Determine the (x, y) coordinate at the center of the cell enclosing the given text.  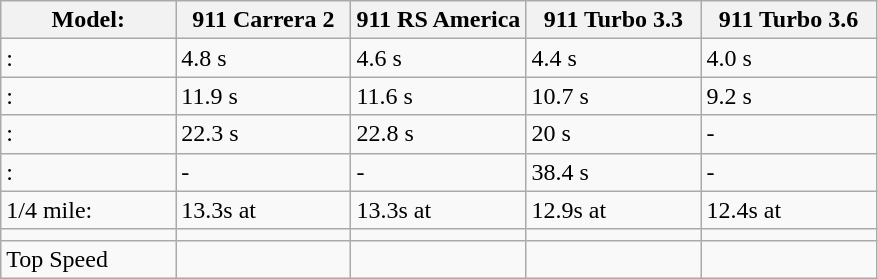
911 Carrera 2 (264, 20)
38.4 s (614, 172)
Top Speed (88, 259)
22.3 s (264, 134)
1/4 mile: (88, 210)
9.2 s (788, 96)
Model: (88, 20)
911 RS America (438, 20)
10.7 s (614, 96)
11.6 s (438, 96)
911 Turbo 3.6 (788, 20)
4.4 s (614, 58)
11.9 s (264, 96)
12.9s at (614, 210)
4.0 s (788, 58)
20 s (614, 134)
22.8 s (438, 134)
12.4s at (788, 210)
4.8 s (264, 58)
4.6 s (438, 58)
911 Turbo 3.3 (614, 20)
